Identify which cell holds the provided text, then report its [X, Y] central coordinate. 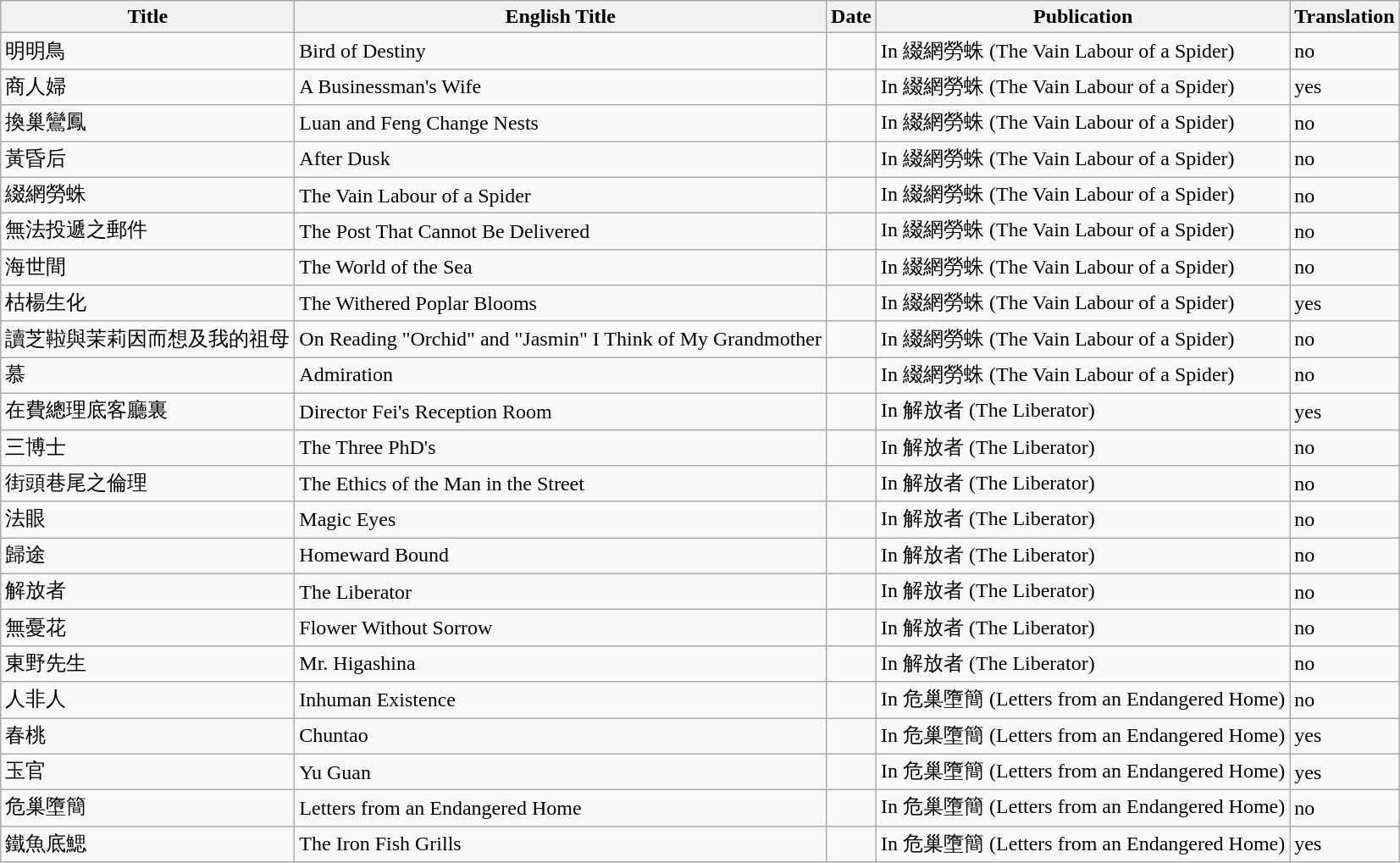
Admiration [561, 376]
The World of the Sea [561, 268]
The Vain Labour of a Spider [561, 195]
無法投遞之郵件 [147, 232]
春桃 [147, 737]
綴網勞蛛 [147, 195]
鐵魚底鰓 [147, 844]
無憂花 [147, 628]
Flower Without Sorrow [561, 628]
The Withered Poplar Blooms [561, 303]
English Title [561, 17]
法眼 [147, 520]
Date [852, 17]
The Liberator [561, 591]
Letters from an Endangered Home [561, 808]
Luan and Feng Change Nests [561, 124]
A Businessman's Wife [561, 86]
Chuntao [561, 737]
Publication [1083, 17]
海世間 [147, 268]
解放者 [147, 591]
Translation [1345, 17]
Bird of Destiny [561, 51]
The Ethics of the Man in the Street [561, 484]
On Reading "Orchid" and "Jasmin" I Think of My Grandmother [561, 339]
Title [147, 17]
Yu Guan [561, 772]
Mr. Higashina [561, 664]
明明鳥 [147, 51]
人非人 [147, 700]
玉官 [147, 772]
在費總理底客廳裏 [147, 412]
The Three PhD's [561, 447]
Homeward Bound [561, 556]
換巢鸞鳳 [147, 124]
The Post That Cannot Be Delivered [561, 232]
枯楊生化 [147, 303]
慕 [147, 376]
Inhuman Existence [561, 700]
Director Fei's Reception Room [561, 412]
商人婦 [147, 86]
Magic Eyes [561, 520]
街頭巷尾之倫理 [147, 484]
危巢墮簡 [147, 808]
黃昏后 [147, 159]
讀芝鞡與茉莉因而想及我的祖母 [147, 339]
The Iron Fish Grills [561, 844]
After Dusk [561, 159]
歸途 [147, 556]
三博士 [147, 447]
東野先生 [147, 664]
